Locate the cell with the specified text and output its [X, Y] center coordinate. 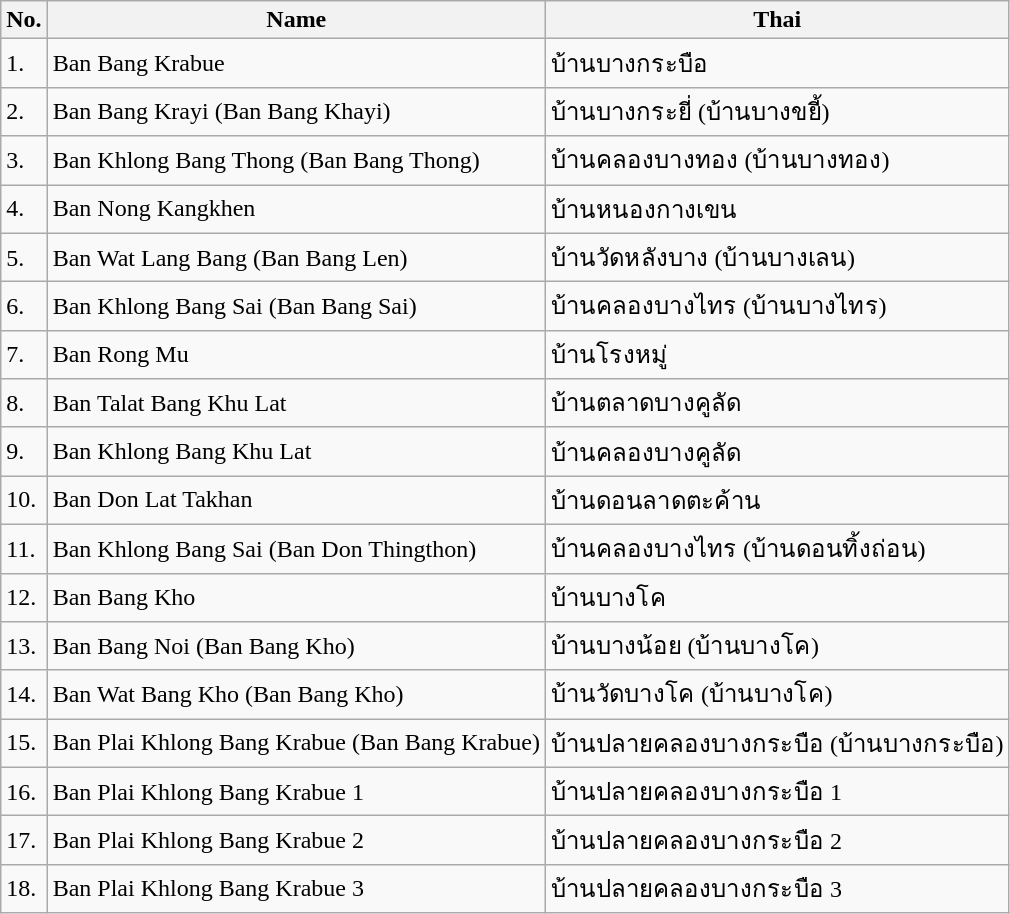
Ban Khlong Bang Sai (Ban Don Thingthon) [296, 548]
Name [296, 20]
2. [24, 112]
บ้านบางกระยี่ (บ้านบางขยี้) [777, 112]
บ้านปลายคลองบางกระบือ 3 [777, 888]
4. [24, 208]
บ้านคลองบางทอง (บ้านบางทอง) [777, 160]
11. [24, 548]
1. [24, 64]
บ้านบางโค [777, 598]
Ban Khlong Bang Thong (Ban Bang Thong) [296, 160]
14. [24, 694]
Ban Khlong Bang Khu Lat [296, 452]
Ban Don Lat Takhan [296, 500]
บ้านดอนลาดตะค้าน [777, 500]
Ban Plai Khlong Bang Krabue (Ban Bang Krabue) [296, 744]
Ban Wat Lang Bang (Ban Bang Len) [296, 258]
Thai [777, 20]
Ban Wat Bang Kho (Ban Bang Kho) [296, 694]
บ้านตลาดบางคูลัด [777, 404]
7. [24, 354]
บ้านปลายคลองบางกระบือ 2 [777, 840]
Ban Plai Khlong Bang Krabue 2 [296, 840]
10. [24, 500]
บ้านบางน้อย (บ้านบางโค) [777, 646]
Ban Nong Kangkhen [296, 208]
บ้านหนองกางเขน [777, 208]
No. [24, 20]
16. [24, 792]
Ban Plai Khlong Bang Krabue 1 [296, 792]
บ้านวัดบางโค (บ้านบางโค) [777, 694]
Ban Plai Khlong Bang Krabue 3 [296, 888]
Ban Bang Kho [296, 598]
Ban Bang Krayi (Ban Bang Khayi) [296, 112]
17. [24, 840]
12. [24, 598]
13. [24, 646]
Ban Khlong Bang Sai (Ban Bang Sai) [296, 306]
บ้านคลองบางคูลัด [777, 452]
Ban Bang Krabue [296, 64]
บ้านคลองบางไทร (บ้านบางไทร) [777, 306]
บ้านโรงหมู่ [777, 354]
Ban Rong Mu [296, 354]
บ้านปลายคลองบางกระบือ 1 [777, 792]
5. [24, 258]
18. [24, 888]
Ban Bang Noi (Ban Bang Kho) [296, 646]
Ban Talat Bang Khu Lat [296, 404]
บ้านปลายคลองบางกระบือ (บ้านบางกระบือ) [777, 744]
บ้านคลองบางไทร (บ้านดอนทิ้งถ่อน) [777, 548]
9. [24, 452]
8. [24, 404]
บ้านบางกระบือ [777, 64]
15. [24, 744]
บ้านวัดหลังบาง (บ้านบางเลน) [777, 258]
3. [24, 160]
6. [24, 306]
